From the cell containing the given text, extract its center point as [X, Y] coordinate. 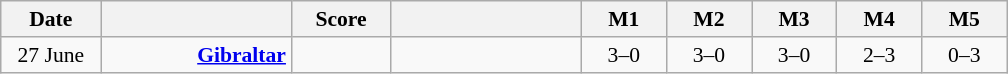
0–3 [964, 55]
M3 [794, 19]
Score [341, 19]
M2 [708, 19]
Date [51, 19]
Gibraltar [196, 55]
2–3 [880, 55]
M5 [964, 19]
27 June [51, 55]
M4 [880, 19]
M1 [624, 19]
